Scan for the cell matching the given text and deliver its (X, Y) coordinate at center. 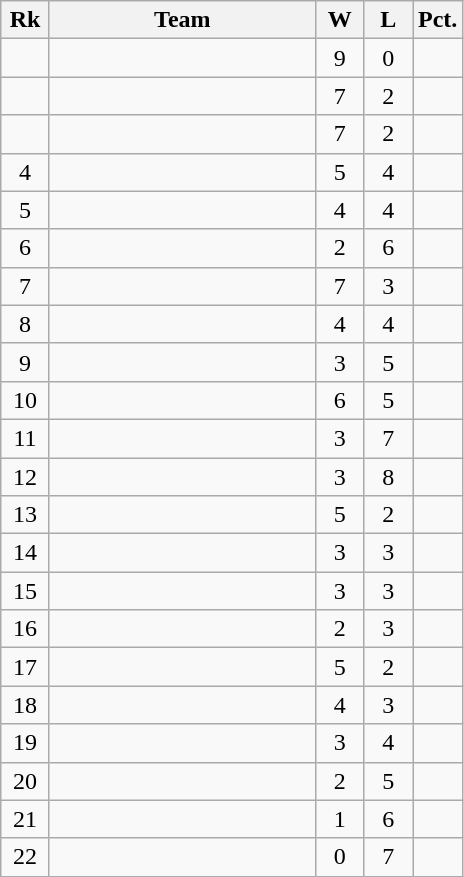
16 (26, 629)
Pct. (437, 20)
Rk (26, 20)
13 (26, 515)
21 (26, 819)
L (388, 20)
11 (26, 438)
22 (26, 857)
14 (26, 553)
W (340, 20)
20 (26, 781)
10 (26, 400)
1 (340, 819)
15 (26, 591)
12 (26, 477)
19 (26, 743)
18 (26, 705)
Team (182, 20)
17 (26, 667)
